Find where the given text appears and provide that cell's center as (X, Y) coordinate. 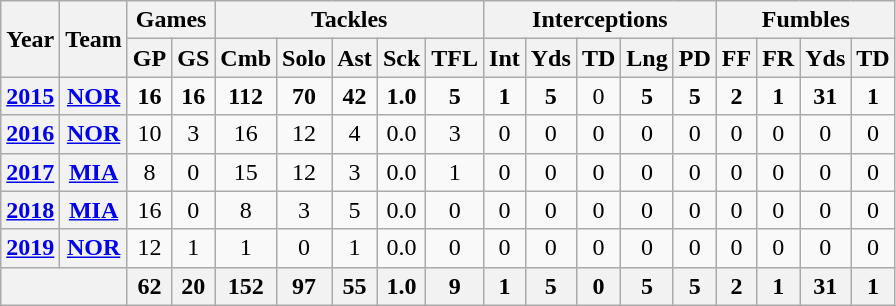
152 (246, 286)
Cmb (246, 58)
TFL (455, 58)
62 (149, 286)
Solo (304, 58)
15 (246, 172)
FF (736, 58)
9 (455, 286)
2018 (30, 210)
Year (30, 39)
Fumbles (806, 20)
2015 (30, 96)
55 (355, 286)
FR (778, 58)
112 (246, 96)
2019 (30, 248)
GP (149, 58)
2017 (30, 172)
Int (505, 58)
Games (170, 20)
Ast (355, 58)
20 (194, 286)
Sck (401, 58)
Team (94, 39)
Lng (647, 58)
97 (304, 286)
70 (304, 96)
Tackles (350, 20)
10 (149, 134)
42 (355, 96)
4 (355, 134)
PD (694, 58)
Interceptions (600, 20)
GS (194, 58)
2016 (30, 134)
